Return (x, y) of the center of cell containing provided text 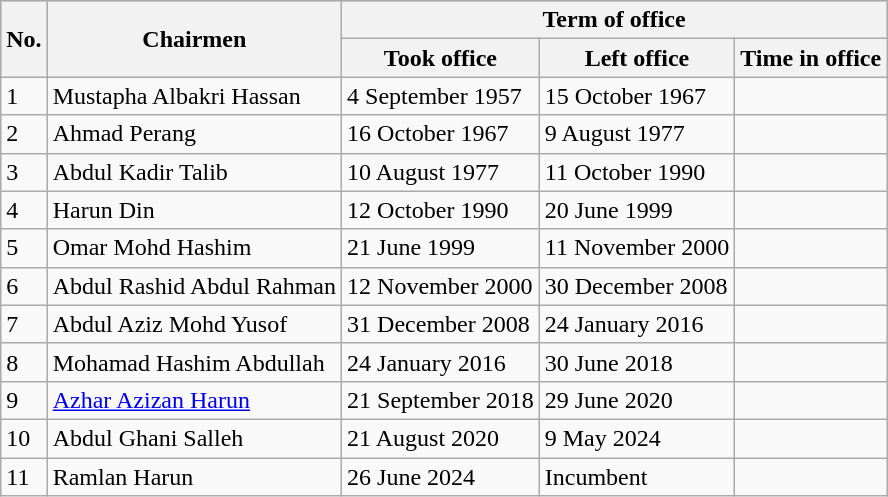
30 June 2018 (636, 362)
6 (24, 286)
21 June 1999 (441, 248)
11 (24, 477)
12 October 1990 (441, 210)
Abdul Ghani Salleh (194, 438)
Ramlan Harun (194, 477)
11 October 1990 (636, 172)
12 November 2000 (441, 286)
11 November 2000 (636, 248)
Incumbent (636, 477)
21 September 2018 (441, 400)
2 (24, 134)
21 August 2020 (441, 438)
Ahmad Perang (194, 134)
Abdul Aziz Mohd Yusof (194, 324)
Omar Mohd Hashim (194, 248)
9 May 2024 (636, 438)
Abdul Rashid Abdul Rahman (194, 286)
Time in office (811, 58)
9 August 1977 (636, 134)
No. (24, 39)
4 September 1957 (441, 96)
4 (24, 210)
1 (24, 96)
31 December 2008 (441, 324)
5 (24, 248)
Abdul Kadir Talib (194, 172)
Mustapha Albakri Hassan (194, 96)
15 October 1967 (636, 96)
Left office (636, 58)
Harun Din (194, 210)
20 June 1999 (636, 210)
8 (24, 362)
10 August 1977 (441, 172)
26 June 2024 (441, 477)
Mohamad Hashim Abdullah (194, 362)
Chairmen (194, 39)
9 (24, 400)
16 October 1967 (441, 134)
7 (24, 324)
29 June 2020 (636, 400)
Took office (441, 58)
Term of office (614, 20)
Azhar Azizan Harun (194, 400)
10 (24, 438)
3 (24, 172)
30 December 2008 (636, 286)
